Extract the [x, y] coordinate from the center of the cell holding the provided text.  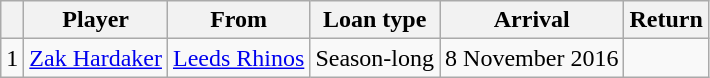
1 [12, 58]
Season-long [375, 58]
Zak Hardaker [96, 58]
Leeds Rhinos [238, 58]
Player [96, 20]
Return [666, 20]
Arrival [532, 20]
8 November 2016 [532, 58]
From [238, 20]
Loan type [375, 20]
